Detect which cell encompasses the target text, then output its [X, Y] center coordinate. 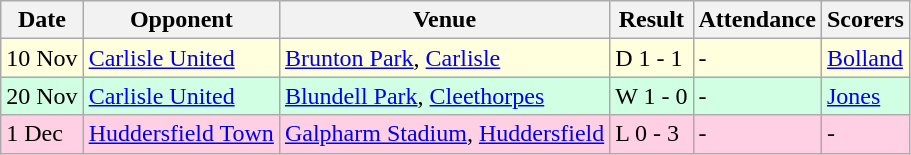
Jones [865, 96]
Venue [444, 20]
W 1 - 0 [652, 96]
Blundell Park, Cleethorpes [444, 96]
Result [652, 20]
Bolland [865, 58]
Brunton Park, Carlisle [444, 58]
20 Nov [42, 96]
Huddersfield Town [181, 134]
Scorers [865, 20]
L 0 - 3 [652, 134]
10 Nov [42, 58]
Attendance [757, 20]
1 Dec [42, 134]
D 1 - 1 [652, 58]
Date [42, 20]
Opponent [181, 20]
Galpharm Stadium, Huddersfield [444, 134]
